Extract the [X, Y] coordinate from the center of the cell holding the provided text.  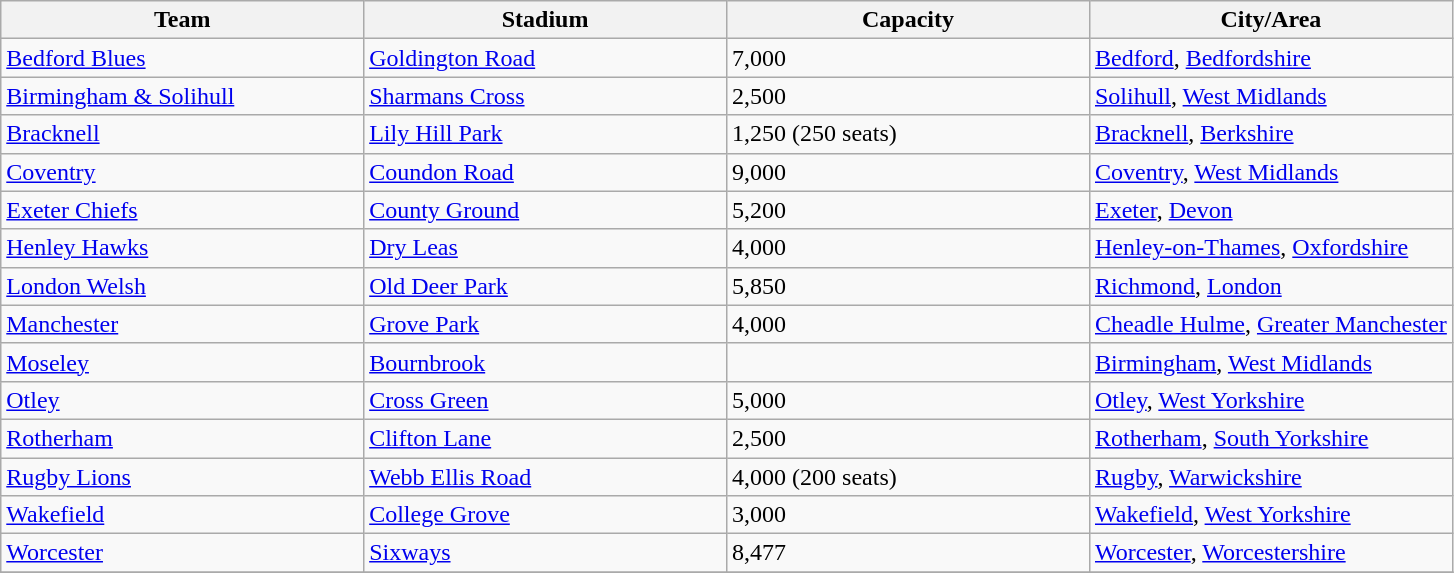
Goldington Road [546, 58]
Rugby, Warwickshire [1270, 477]
Birmingham & Solihull [182, 96]
Team [182, 20]
Birmingham, West Midlands [1270, 362]
Moseley [182, 362]
Worcester, Worcestershire [1270, 553]
Exeter Chiefs [182, 210]
Cheadle Hulme, Greater Manchester [1270, 324]
Cross Green [546, 400]
Webb Ellis Road [546, 477]
Solihull, West Midlands [1270, 96]
Bournbrook [546, 362]
Wakefield, West Yorkshire [1270, 515]
Sharmans Cross [546, 96]
Henley Hawks [182, 248]
Exeter, Devon [1270, 210]
1,250 (250 seats) [908, 134]
Sixways [546, 553]
Bedford Blues [182, 58]
Stadium [546, 20]
Bracknell [182, 134]
Coventry, West Midlands [1270, 172]
Otley [182, 400]
3,000 [908, 515]
Capacity [908, 20]
4,000 (200 seats) [908, 477]
Old Deer Park [546, 286]
9,000 [908, 172]
5,200 [908, 210]
5,850 [908, 286]
Bedford, Bedfordshire [1270, 58]
College Grove [546, 515]
Rotherham [182, 438]
Worcester [182, 553]
Henley-on-Thames, Oxfordshire [1270, 248]
8,477 [908, 553]
7,000 [908, 58]
Coventry [182, 172]
Coundon Road [546, 172]
Rugby Lions [182, 477]
Bracknell, Berkshire [1270, 134]
Clifton Lane [546, 438]
Wakefield [182, 515]
Otley, West Yorkshire [1270, 400]
Lily Hill Park [546, 134]
Grove Park [546, 324]
5,000 [908, 400]
City/Area [1270, 20]
Rotherham, South Yorkshire [1270, 438]
Manchester [182, 324]
County Ground [546, 210]
Dry Leas [546, 248]
London Welsh [182, 286]
Richmond, London [1270, 286]
